Scan for the cell matching the given text and deliver its [x, y] coordinate at center. 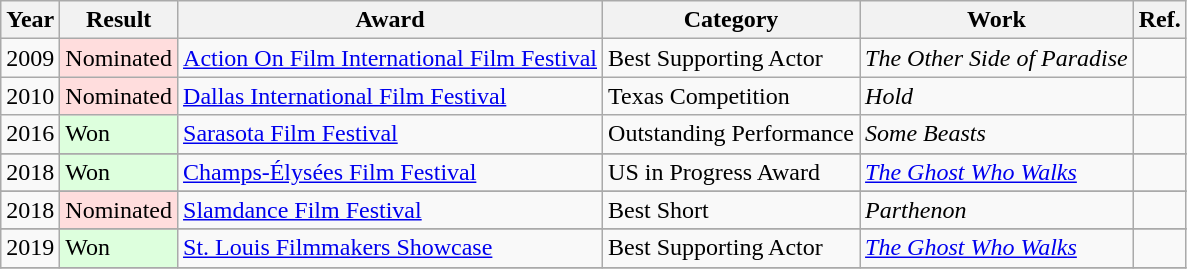
Action On Film International Film Festival [390, 58]
Dallas International Film Festival [390, 96]
2019 [30, 248]
2010 [30, 96]
Texas Competition [732, 96]
Year [30, 20]
2009 [30, 58]
Parthenon [997, 210]
St. Louis Filmmakers Showcase [390, 248]
Sarasota Film Festival [390, 134]
Result [119, 20]
US in Progress Award [732, 172]
Champs-Élysées Film Festival [390, 172]
The Other Side of Paradise [997, 58]
Category [732, 20]
Hold [997, 96]
Ref. [1160, 20]
Work [997, 20]
Award [390, 20]
Outstanding Performance [732, 134]
2016 [30, 134]
Slamdance Film Festival [390, 210]
Best Short [732, 210]
Some Beasts [997, 134]
